Return the (X, Y) coordinate for the center point of the cell that contains the specified text.  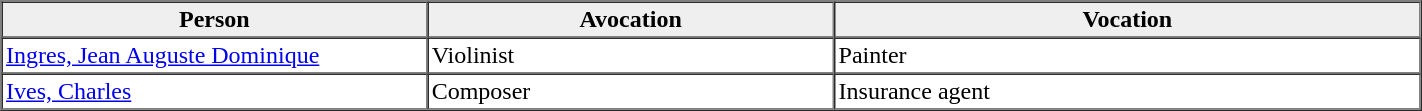
Person (215, 20)
Ingres, Jean Auguste Dominique (215, 56)
Insurance agent (1127, 92)
Vocation (1127, 20)
Painter (1127, 56)
Violinist (630, 56)
Ives, Charles (215, 92)
Composer (630, 92)
Avocation (630, 20)
